Provide the (X, Y) coordinate of the cell's center where the given text is located.  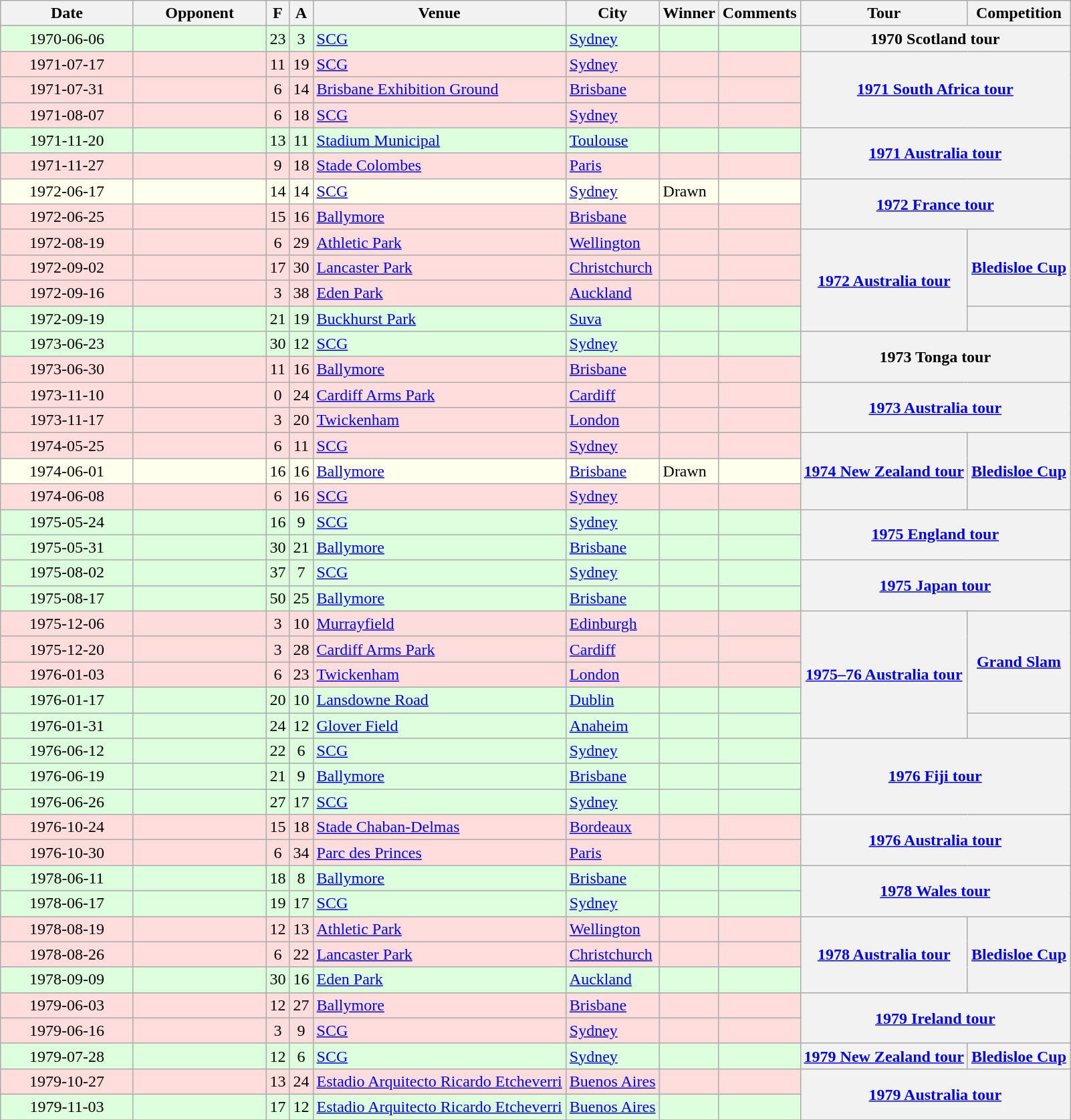
Parc des Princes (439, 853)
1972-09-19 (67, 319)
1972-06-25 (67, 217)
Date (67, 13)
1971-11-27 (67, 166)
1972-08-19 (67, 242)
Tour (884, 13)
1971-07-31 (67, 90)
1976-01-17 (67, 700)
City (612, 13)
Brisbane Exhibition Ground (439, 90)
1979-06-03 (67, 1005)
1979 Australia tour (935, 1094)
1975 Japan tour (935, 585)
1976 Australia tour (935, 840)
1971 Australia tour (935, 153)
1976-10-24 (67, 827)
1976-06-19 (67, 777)
1976-01-03 (67, 674)
38 (301, 293)
Opponent (199, 13)
1975-05-24 (67, 522)
Suva (612, 319)
34 (301, 853)
1971-11-20 (67, 140)
1974-06-01 (67, 471)
1978-09-09 (67, 980)
Comments (759, 13)
1976-10-30 (67, 853)
Venue (439, 13)
1971 South Africa tour (935, 90)
1975 England tour (935, 535)
1971-07-17 (67, 64)
Dublin (612, 700)
1979-06-16 (67, 1030)
1972 France tour (935, 204)
1975–76 Australia tour (884, 674)
1978-06-17 (67, 903)
1970 Scotland tour (935, 39)
Stade Colombes (439, 166)
1973 Australia tour (935, 408)
1979 New Zealand tour (884, 1056)
1978-06-11 (67, 878)
1979-11-03 (67, 1107)
1975-08-02 (67, 573)
1974-05-25 (67, 446)
Edinburgh (612, 623)
1972-06-17 (67, 191)
1971-08-07 (67, 115)
1972-09-16 (67, 293)
1973-06-30 (67, 370)
Competition (1019, 13)
Grand Slam (1019, 662)
1976 Fiji tour (935, 777)
1979 Ireland tour (935, 1018)
1975-08-17 (67, 598)
1973-11-17 (67, 420)
1976-06-26 (67, 802)
Bordeaux (612, 827)
29 (301, 242)
Glover Field (439, 725)
1975-12-06 (67, 623)
8 (301, 878)
37 (278, 573)
1975-12-20 (67, 649)
7 (301, 573)
Lansdowne Road (439, 700)
28 (301, 649)
0 (278, 395)
Anaheim (612, 725)
F (278, 13)
1978-08-26 (67, 954)
Buckhurst Park (439, 319)
1973-11-10 (67, 395)
1976-06-12 (67, 751)
1975-05-31 (67, 547)
A (301, 13)
1973 Tonga tour (935, 357)
1974-06-08 (67, 497)
1979-07-28 (67, 1056)
1979-10-27 (67, 1081)
1974 New Zealand tour (884, 471)
1973-06-23 (67, 344)
1978 Australia tour (884, 954)
Stadium Municipal (439, 140)
50 (278, 598)
Winner (689, 13)
1978-08-19 (67, 929)
1970-06-06 (67, 39)
Stade Chaban-Delmas (439, 827)
1978 Wales tour (935, 891)
1972-09-02 (67, 267)
25 (301, 598)
1972 Australia tour (884, 280)
Murrayfield (439, 623)
1976-01-31 (67, 725)
Toulouse (612, 140)
